Provide the [X, Y] coordinate of the cell's center where the given text is located.  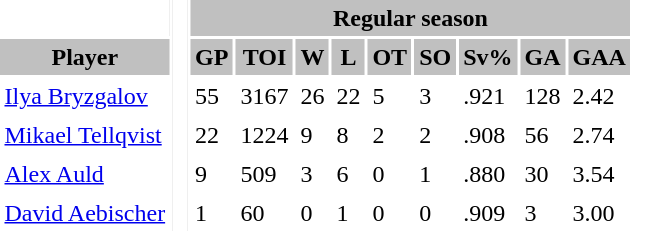
509 [264, 174]
26 [312, 96]
Alex Auld [85, 174]
OT [390, 57]
Regular season [411, 18]
8 [348, 135]
L [348, 57]
Ilya Bryzgalov [85, 96]
Mikael Tellqvist [85, 135]
60 [264, 213]
5 [390, 96]
GP [212, 57]
1224 [264, 135]
W [312, 57]
2.42 [599, 96]
3.54 [599, 174]
Sv% [488, 57]
.908 [488, 135]
.880 [488, 174]
David Aebischer [85, 213]
SO [436, 57]
2.74 [599, 135]
56 [542, 135]
128 [542, 96]
GA [542, 57]
55 [212, 96]
3.00 [599, 213]
30 [542, 174]
Player [85, 57]
6 [348, 174]
GAA [599, 57]
TOI [264, 57]
.909 [488, 213]
3167 [264, 96]
.921 [488, 96]
